Return the [x, y] coordinate for the center point of the cell that contains the specified text.  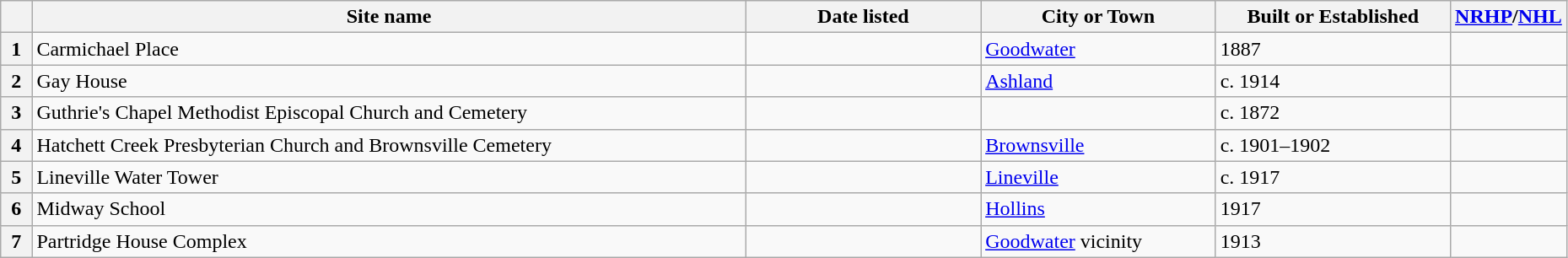
Ashland [1098, 81]
Partridge House Complex [389, 241]
Built or Established [1333, 17]
1917 [1333, 209]
4 [17, 145]
Lineville Water Tower [389, 177]
c. 1914 [1333, 81]
Goodwater [1098, 49]
c. 1917 [1333, 177]
Site name [389, 17]
City or Town [1098, 17]
Date listed [863, 17]
c. 1872 [1333, 113]
Goodwater vicinity [1098, 241]
Brownsville [1098, 145]
3 [17, 113]
1887 [1333, 49]
5 [17, 177]
7 [17, 241]
Hollins [1098, 209]
Hatchett Creek Presbyterian Church and Brownsville Cemetery [389, 145]
Gay House [389, 81]
Carmichael Place [389, 49]
1913 [1333, 241]
1 [17, 49]
6 [17, 209]
NRHP/NHL [1509, 17]
Lineville [1098, 177]
2 [17, 81]
Guthrie's Chapel Methodist Episcopal Church and Cemetery [389, 113]
c. 1901–1902 [1333, 145]
Midway School [389, 209]
